For the text-containing cell, return its midpoint in (X, Y) coordinate format. 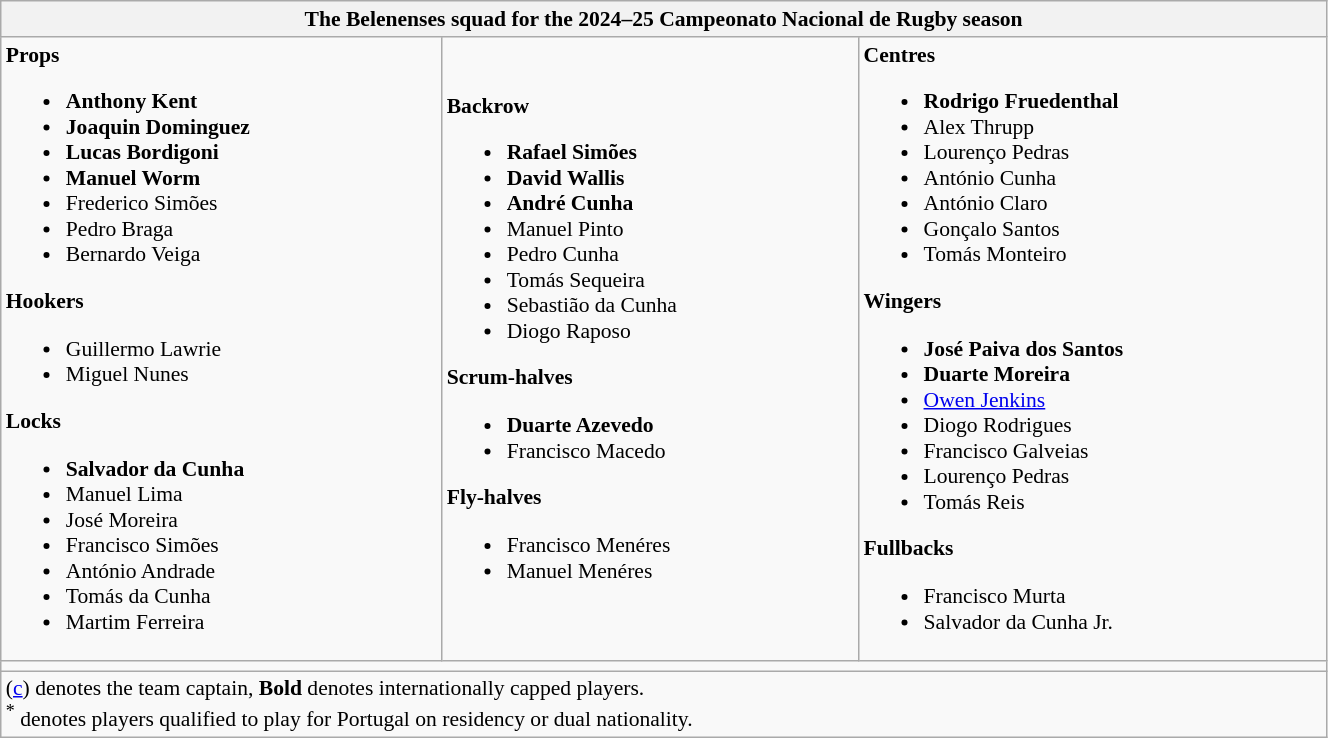
The Belenenses squad for the 2024–25 Campeonato Nacional de Rugby season (664, 19)
